Output the (X, Y) coordinate of the center of the cell containing the given text.  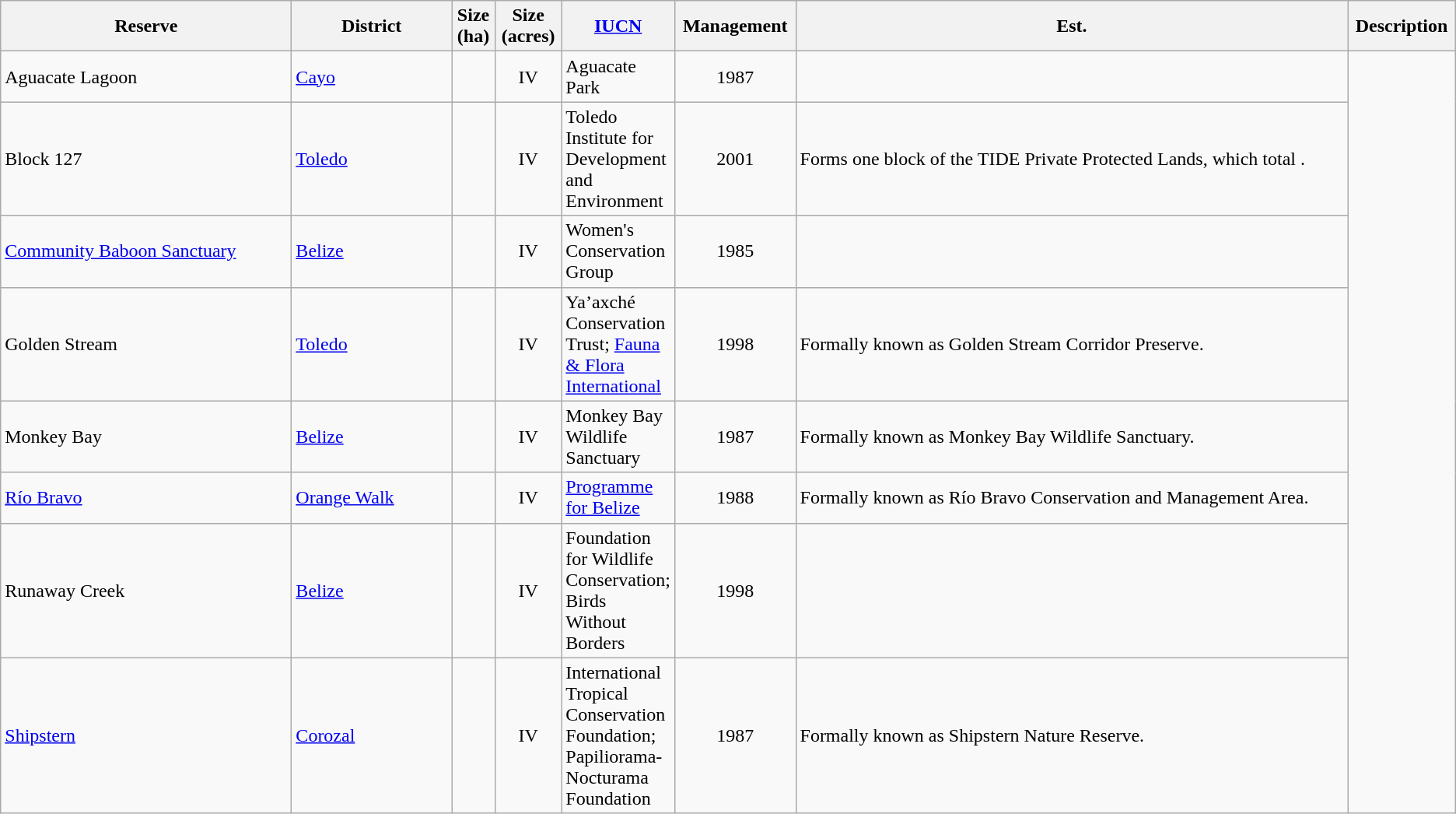
Foundation for Wildlife Conservation; Birds Without Borders (618, 590)
Ya’axché Conservation Trust; Fauna & Flora International (618, 344)
Orange Walk (372, 498)
Runaway Creek (146, 590)
Description (1402, 26)
Monkey Bay Wildlife Sanctuary (618, 437)
Aguacate Lagoon (146, 76)
Forms one block of the TIDE Private Protected Lands, which total . (1072, 159)
IUCN (618, 26)
Aguacate Park (618, 76)
Golden Stream (146, 344)
Women's Conservation Group (618, 251)
Shipstern (146, 735)
District (372, 26)
Programme for Belize (618, 498)
Río Bravo (146, 498)
1985 (735, 251)
Community Baboon Sanctuary (146, 251)
Formally known as Monkey Bay Wildlife Sanctuary. (1072, 437)
Formally known as Shipstern Nature Reserve. (1072, 735)
Est. (1072, 26)
International Tropical Conservation Foundation; Papiliorama-Nocturama Foundation (618, 735)
Formally known as Golden Stream Corridor Preserve. (1072, 344)
Cayo (372, 76)
Corozal (372, 735)
Block 127 (146, 159)
Reserve (146, 26)
1988 (735, 498)
Size(acres) (527, 26)
Formally known as Río Bravo Conservation and Management Area. (1072, 498)
Size(ha) (474, 26)
Toledo Institute for Development and Environment (618, 159)
Monkey Bay (146, 437)
2001 (735, 159)
Management (735, 26)
